Extract the (x, y) coordinate from the center of the cell holding the provided text.  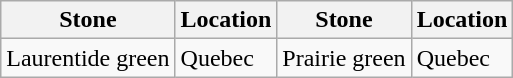
Laurentide green (88, 58)
Prairie green (344, 58)
